Detect which cell encompasses the target text, then output its (x, y) center coordinate. 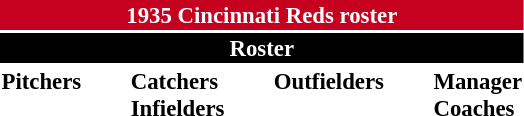
1935 Cincinnati Reds roster (262, 15)
Roster (262, 48)
